For the text-containing cell, return its midpoint in (x, y) coordinate format. 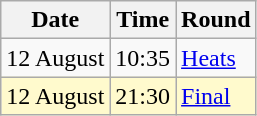
Heats (216, 58)
Final (216, 96)
21:30 (143, 96)
Round (216, 20)
Date (56, 20)
10:35 (143, 58)
Time (143, 20)
